Return (X, Y) of the center of cell containing provided text 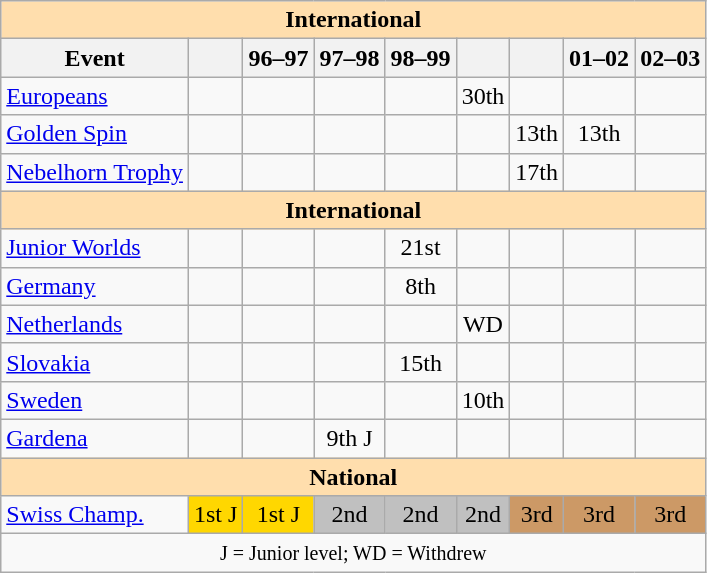
Slovakia (95, 362)
8th (420, 286)
J = Junior level; WD = Withdrew (354, 553)
21st (420, 248)
National (354, 477)
Europeans (95, 96)
97–98 (350, 58)
Junior Worlds (95, 248)
Event (95, 58)
30th (483, 96)
Swiss Champ. (95, 515)
9th J (350, 438)
Netherlands (95, 324)
17th (537, 172)
Germany (95, 286)
10th (483, 400)
WD (483, 324)
02–03 (670, 58)
98–99 (420, 58)
Sweden (95, 400)
15th (420, 362)
96–97 (278, 58)
Gardena (95, 438)
Golden Spin (95, 134)
Nebelhorn Trophy (95, 172)
01–02 (600, 58)
